Return the [x, y] coordinate for the center point of the cell that contains the specified text.  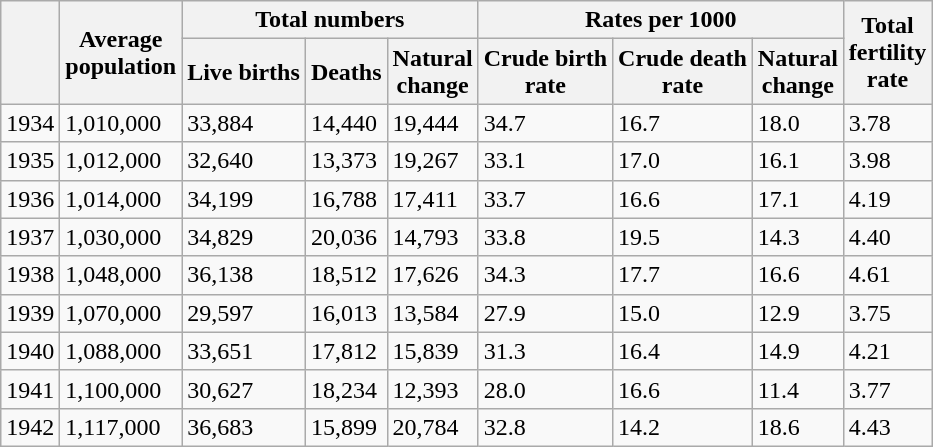
Live births [244, 72]
3.78 [887, 123]
17,626 [432, 275]
19.5 [683, 237]
19,444 [432, 123]
1,070,000 [121, 313]
19,267 [432, 161]
4.40 [887, 237]
33,651 [244, 351]
1936 [30, 199]
29,597 [244, 313]
1,010,000 [121, 123]
31.3 [545, 351]
17,411 [432, 199]
4.19 [887, 199]
1937 [30, 237]
20,036 [346, 237]
32,640 [244, 161]
34.7 [545, 123]
1,012,000 [121, 161]
Crude deathrate [683, 72]
18,512 [346, 275]
14.9 [798, 351]
3.77 [887, 389]
17.0 [683, 161]
32.8 [545, 427]
33.8 [545, 237]
34.3 [545, 275]
1934 [30, 123]
Total numbers [330, 20]
Crude birthrate [545, 72]
33.7 [545, 199]
13,373 [346, 161]
16.7 [683, 123]
Averagepopulation [121, 52]
1942 [30, 427]
14.3 [798, 237]
Totalfertilityrate [887, 52]
14,793 [432, 237]
Rates per 1000 [660, 20]
16,788 [346, 199]
1,100,000 [121, 389]
15,839 [432, 351]
18,234 [346, 389]
34,199 [244, 199]
3.98 [887, 161]
12,393 [432, 389]
33.1 [545, 161]
4.61 [887, 275]
1939 [30, 313]
1940 [30, 351]
1935 [30, 161]
1,088,000 [121, 351]
17.7 [683, 275]
15,899 [346, 427]
17.1 [798, 199]
30,627 [244, 389]
16.1 [798, 161]
12.9 [798, 313]
1,014,000 [121, 199]
11.4 [798, 389]
14.2 [683, 427]
4.43 [887, 427]
33,884 [244, 123]
16,013 [346, 313]
14,440 [346, 123]
36,138 [244, 275]
18.0 [798, 123]
34,829 [244, 237]
36,683 [244, 427]
1938 [30, 275]
15.0 [683, 313]
1941 [30, 389]
20,784 [432, 427]
4.21 [887, 351]
17,812 [346, 351]
1,030,000 [121, 237]
3.75 [887, 313]
13,584 [432, 313]
28.0 [545, 389]
1,117,000 [121, 427]
27.9 [545, 313]
1,048,000 [121, 275]
Deaths [346, 72]
16.4 [683, 351]
18.6 [798, 427]
